Identify which cell holds the provided text, then report its [X, Y] central coordinate. 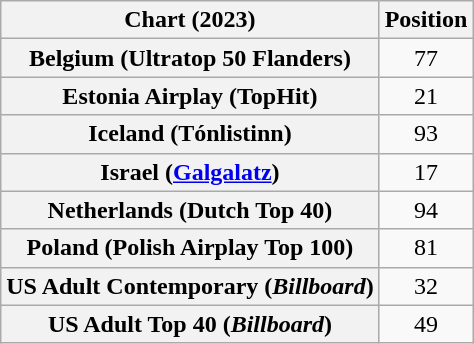
77 [426, 58]
21 [426, 96]
US Adult Contemporary (Billboard) [190, 286]
Position [426, 20]
Estonia Airplay (TopHit) [190, 96]
17 [426, 172]
32 [426, 286]
Chart (2023) [190, 20]
Iceland (Tónlistinn) [190, 134]
US Adult Top 40 (Billboard) [190, 324]
Netherlands (Dutch Top 40) [190, 210]
Belgium (Ultratop 50 Flanders) [190, 58]
93 [426, 134]
Poland (Polish Airplay Top 100) [190, 248]
Israel (Galgalatz) [190, 172]
49 [426, 324]
81 [426, 248]
94 [426, 210]
